Return (X, Y) of the center of cell containing provided text 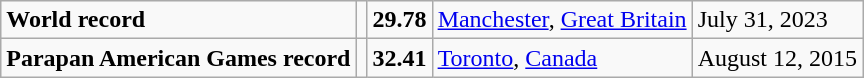
29.78 (400, 20)
Parapan American Games record (178, 58)
August 12, 2015 (777, 58)
Toronto, Canada (562, 58)
July 31, 2023 (777, 20)
Manchester, Great Britain (562, 20)
World record (178, 20)
32.41 (400, 58)
